Determine the (x, y) coordinate at the center of the cell enclosing the given text.  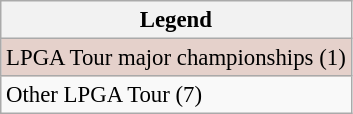
Other LPGA Tour (7) (176, 95)
LPGA Tour major championships (1) (176, 58)
Legend (176, 20)
